Identify which cell holds the provided text, then report its [x, y] central coordinate. 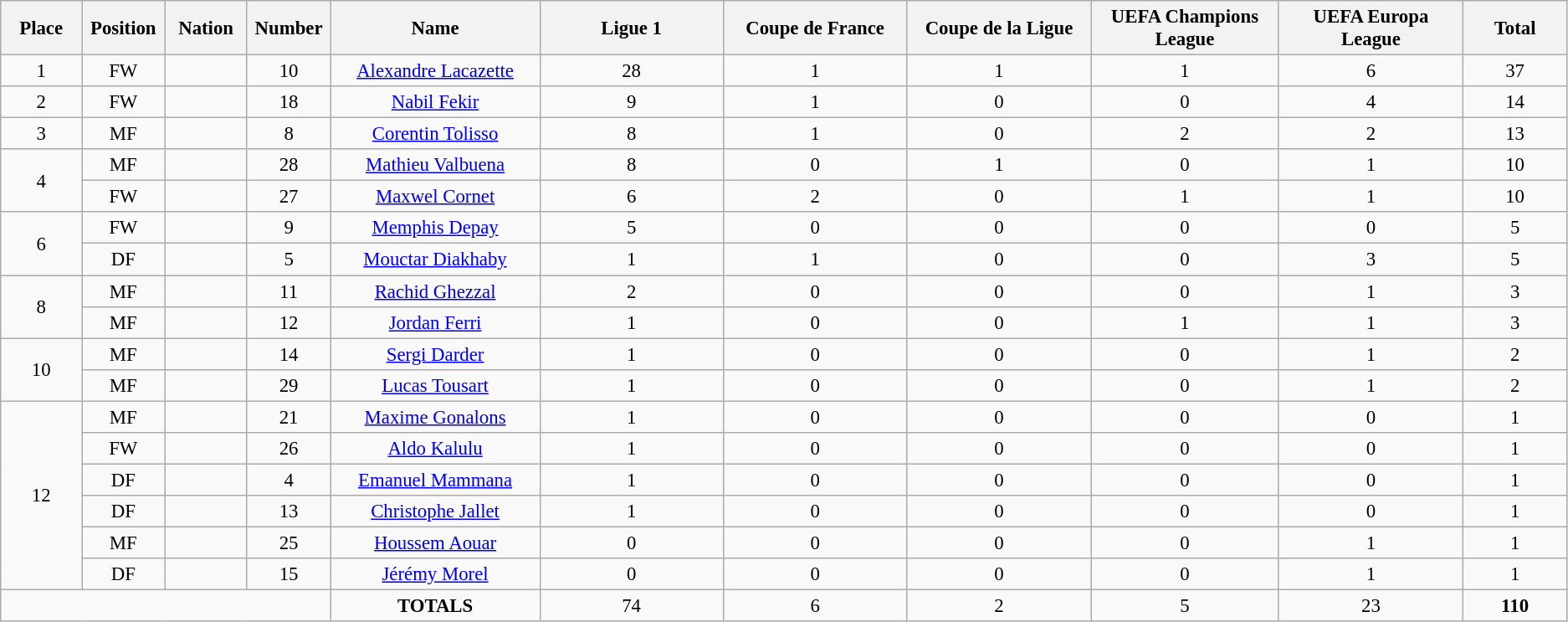
UEFA Europa League [1371, 28]
Nabil Fekir [435, 102]
18 [289, 102]
21 [289, 417]
Position [124, 28]
Place [42, 28]
Maxime Gonalons [435, 417]
Houssem Aouar [435, 542]
UEFA Champions League [1185, 28]
Aldo Kalulu [435, 449]
Number [289, 28]
Lucas Tousart [435, 385]
29 [289, 385]
110 [1515, 606]
Ligue 1 [631, 28]
Sergi Darder [435, 354]
Corentin Tolisso [435, 134]
Christophe Jallet [435, 511]
Nation [206, 28]
23 [1371, 606]
Name [435, 28]
15 [289, 574]
TOTALS [435, 606]
27 [289, 197]
Mouctar Diakhaby [435, 260]
Rachid Ghezzal [435, 291]
Coupe de la Ligue [999, 28]
Jordan Ferri [435, 322]
11 [289, 291]
Alexandre Lacazette [435, 71]
Emanuel Mammana [435, 480]
74 [631, 606]
Memphis Depay [435, 229]
Maxwel Cornet [435, 197]
26 [289, 449]
Total [1515, 28]
Jérémy Morel [435, 574]
Mathieu Valbuena [435, 165]
Coupe de France [815, 28]
25 [289, 542]
37 [1515, 71]
